Return (X, Y) of the center of cell containing provided text 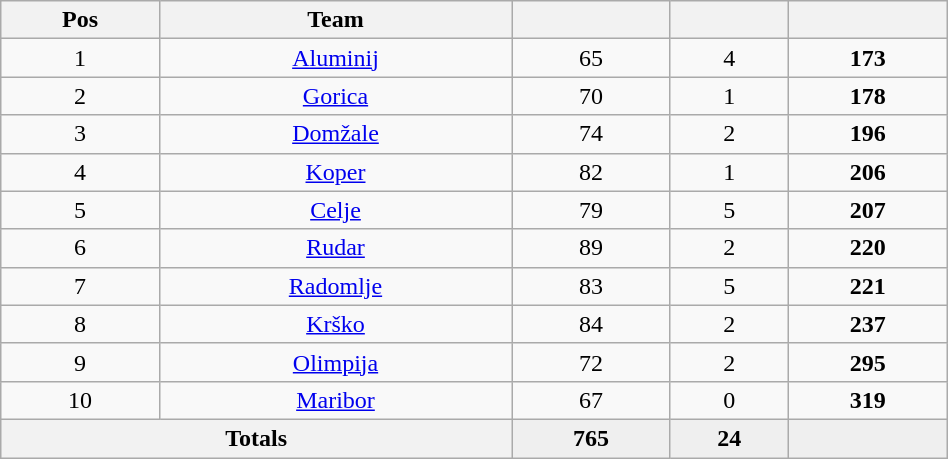
765 (592, 438)
67 (592, 400)
Olimpija (335, 362)
Krško (335, 324)
6 (80, 248)
Rudar (335, 248)
74 (592, 134)
Team (335, 20)
Celje (335, 210)
79 (592, 210)
Koper (335, 172)
3 (80, 134)
0 (729, 400)
9 (80, 362)
173 (868, 58)
10 (80, 400)
221 (868, 286)
207 (868, 210)
Pos (80, 20)
Aluminij (335, 58)
Gorica (335, 96)
83 (592, 286)
Domžale (335, 134)
319 (868, 400)
220 (868, 248)
7 (80, 286)
8 (80, 324)
84 (592, 324)
70 (592, 96)
Maribor (335, 400)
82 (592, 172)
237 (868, 324)
Totals (256, 438)
178 (868, 96)
65 (592, 58)
196 (868, 134)
Radomlje (335, 286)
206 (868, 172)
295 (868, 362)
72 (592, 362)
89 (592, 248)
24 (729, 438)
